Scan for the cell matching the given text and deliver its [X, Y] coordinate at center. 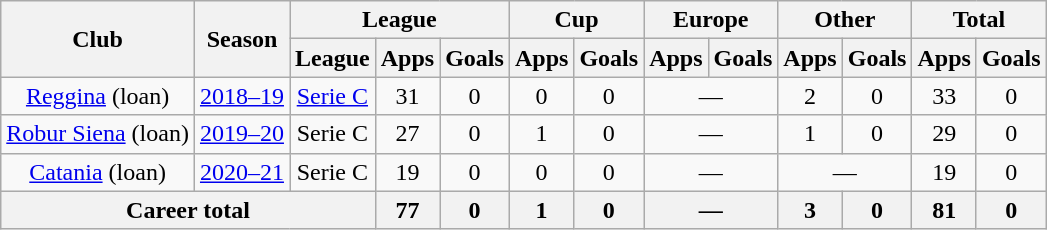
31 [407, 96]
2 [810, 96]
Other [845, 20]
Career total [188, 210]
Club [98, 39]
33 [944, 96]
Robur Siena (loan) [98, 134]
2018–19 [242, 96]
Season [242, 39]
2019–20 [242, 134]
Reggina (loan) [98, 96]
81 [944, 210]
Total [979, 20]
29 [944, 134]
Europe [711, 20]
77 [407, 210]
Cup [576, 20]
27 [407, 134]
3 [810, 210]
2020–21 [242, 172]
Catania (loan) [98, 172]
